Detect which cell encompasses the target text, then output its [x, y] center coordinate. 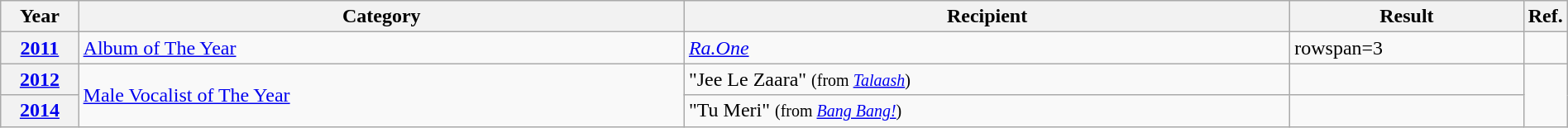
Result [1407, 17]
Album of The Year [381, 48]
Year [40, 17]
2014 [40, 111]
Category [381, 17]
"Tu Meri" (from Bang Bang!) [987, 111]
Recipient [987, 17]
Ref. [1545, 17]
Male Vocalist of The Year [381, 95]
Ra.One [987, 48]
2012 [40, 79]
2011 [40, 48]
rowspan=3 [1407, 48]
"Jee Le Zaara" (from Talaash) [987, 79]
